For the text-containing cell, return its midpoint in (X, Y) coordinate format. 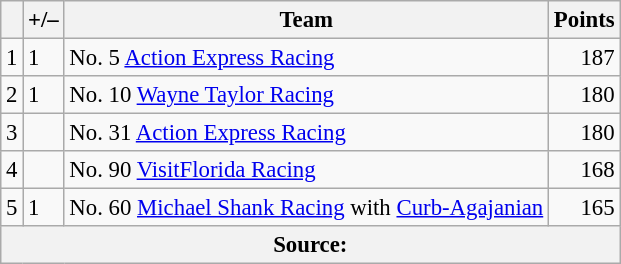
+/– (44, 20)
Team (306, 20)
No. 60 Michael Shank Racing with Curb-Agajanian (306, 208)
No. 90 VisitFlorida Racing (306, 170)
No. 5 Action Express Racing (306, 58)
Source: (310, 245)
3 (12, 133)
4 (12, 170)
168 (584, 170)
165 (584, 208)
No. 10 Wayne Taylor Racing (306, 95)
2 (12, 95)
187 (584, 58)
Points (584, 20)
5 (12, 208)
No. 31 Action Express Racing (306, 133)
